Locate the cell with the specified text and output its (x, y) center coordinate. 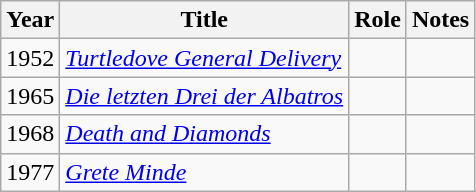
1977 (30, 172)
Role (378, 20)
Grete Minde (204, 172)
1968 (30, 134)
Die letzten Drei der Albatros (204, 96)
Year (30, 20)
Death and Diamonds (204, 134)
Turtledove General Delivery (204, 58)
1952 (30, 58)
Notes (440, 20)
1965 (30, 96)
Title (204, 20)
